Detect which cell encompasses the target text, then output its (X, Y) center coordinate. 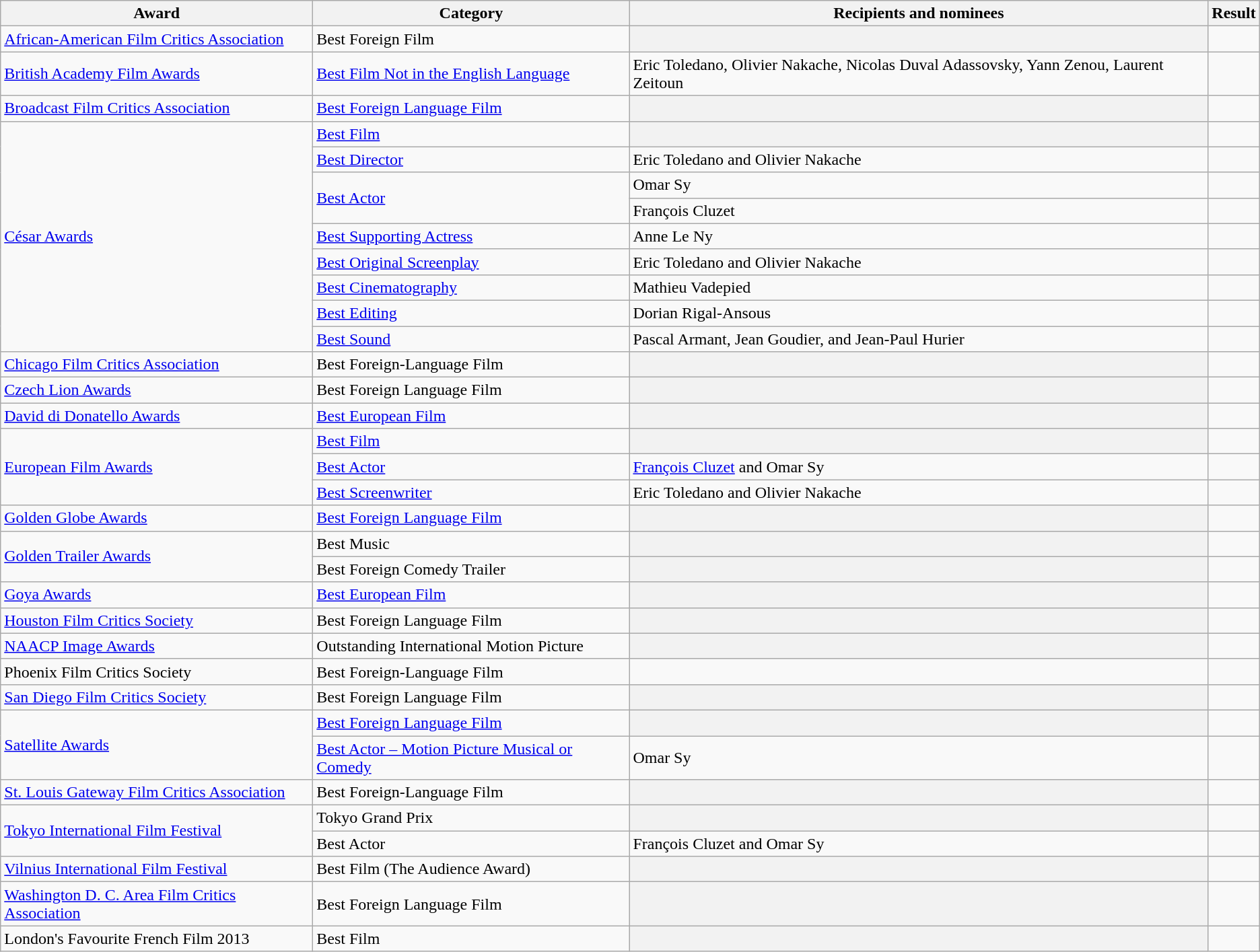
Houston Film Critics Society (157, 620)
Golden Globe Awards (157, 518)
San Diego Film Critics Society (157, 697)
British Academy Film Awards (157, 74)
Broadcast Film Critics Association (157, 108)
Best Music (471, 544)
St. Louis Gateway Film Critics Association (157, 793)
François Cluzet (919, 211)
Result (1234, 13)
Category (471, 13)
African-American Film Critics Association (157, 39)
Satellite Awards (157, 744)
Anne Le Ny (919, 236)
Award (157, 13)
NAACP Image Awards (157, 646)
Phoenix Film Critics Society (157, 671)
David di Donatello Awards (157, 416)
Mathieu Vadepied (919, 287)
Best Film (The Audience Award) (471, 869)
Recipients and nominees (919, 13)
London's Favourite French Film 2013 (157, 939)
Czech Lion Awards (157, 390)
Dorian Rigal-Ansous (919, 313)
Washington D. C. Area Film Critics Association (157, 904)
Best Original Screenplay (471, 262)
Best Film Not in the English Language (471, 74)
Best Sound (471, 338)
César Awards (157, 237)
Best Supporting Actress (471, 236)
Best Actor – Motion Picture Musical or Comedy (471, 758)
Goya Awards (157, 595)
Chicago Film Critics Association (157, 365)
Tokyo Grand Prix (471, 818)
Best Cinematography (471, 287)
Best Editing (471, 313)
Golden Trailer Awards (157, 556)
European Film Awards (157, 467)
Tokyo International Film Festival (157, 831)
Vilnius International Film Festival (157, 869)
Best Director (471, 159)
Outstanding International Motion Picture (471, 646)
Pascal Armant, Jean Goudier, and Jean-Paul Hurier (919, 338)
Best Foreign Film (471, 39)
Best Screenwriter (471, 492)
Best Foreign Comedy Trailer (471, 569)
Eric Toledano, Olivier Nakache, Nicolas Duval Adassovsky, Yann Zenou, Laurent Zeitoun (919, 74)
